Return the (X, Y) coordinate for the center point of the cell that contains the specified text.  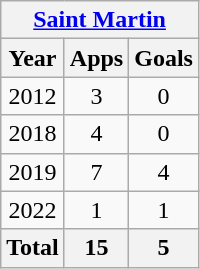
Total (33, 248)
2012 (33, 96)
15 (96, 248)
5 (164, 248)
Year (33, 58)
Apps (96, 58)
7 (96, 172)
Goals (164, 58)
2018 (33, 134)
Saint Martin (100, 20)
3 (96, 96)
2019 (33, 172)
2022 (33, 210)
